Provide the [X, Y] coordinate of the cell's center where the given text is located.  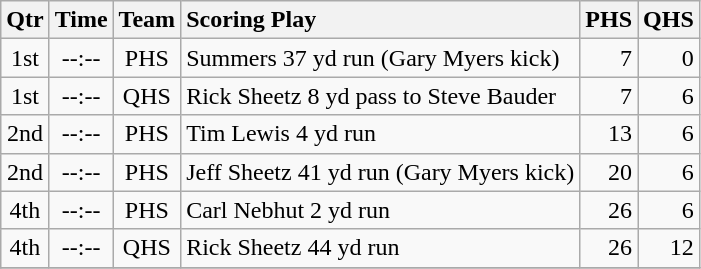
13 [609, 134]
Time [81, 20]
Summers 37 yd run (Gary Myers kick) [380, 58]
Scoring Play [380, 20]
Rick Sheetz 8 yd pass to Steve Bauder [380, 96]
Carl Nebhut 2 yd run [380, 210]
0 [669, 58]
Team [147, 20]
Jeff Sheetz 41 yd run (Gary Myers kick) [380, 172]
Qtr [25, 20]
20 [609, 172]
Rick Sheetz 44 yd run [380, 248]
Tim Lewis 4 yd run [380, 134]
12 [669, 248]
